Return the [x, y] coordinate for the center point of the cell that contains the specified text.  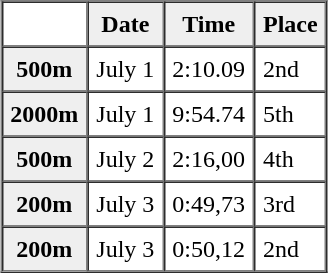
2:16,00 [208, 158]
Place [290, 24]
5th [290, 114]
4th [290, 158]
0:50,12 [208, 248]
July 2 [125, 158]
9:54.74 [208, 114]
3rd [290, 204]
Time [208, 24]
2000m [44, 114]
0:49,73 [208, 204]
Date [125, 24]
2:10.09 [208, 68]
